Return the [X, Y] coordinate for the center point of the cell that contains the specified text.  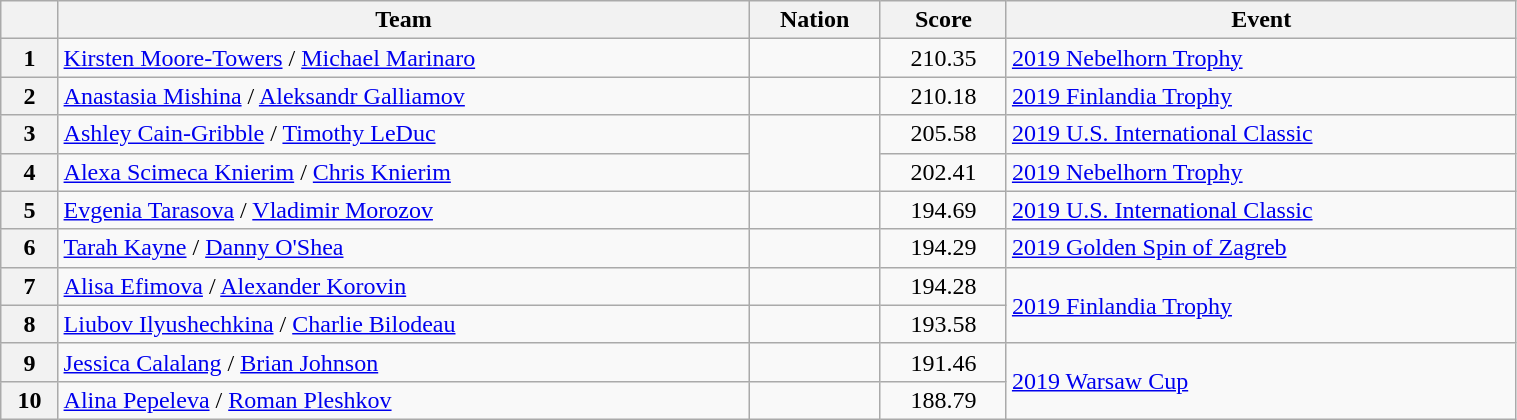
Score [943, 20]
2019 Warsaw Cup [1261, 381]
Tarah Kayne / Danny O'Shea [404, 248]
1 [30, 58]
Alina Pepeleva / Roman Pleshkov [404, 400]
210.18 [943, 96]
191.46 [943, 362]
Kirsten Moore-Towers / Michael Marinaro [404, 58]
194.29 [943, 248]
202.41 [943, 172]
2 [30, 96]
188.79 [943, 400]
194.28 [943, 286]
193.58 [943, 324]
Ashley Cain-Gribble / Timothy LeDuc [404, 134]
205.58 [943, 134]
Jessica Calalang / Brian Johnson [404, 362]
9 [30, 362]
Liubov Ilyushechkina / Charlie Bilodeau [404, 324]
8 [30, 324]
Evgenia Tarasova / Vladimir Morozov [404, 210]
210.35 [943, 58]
6 [30, 248]
194.69 [943, 210]
Anastasia Mishina / Aleksandr Galliamov [404, 96]
7 [30, 286]
2019 Golden Spin of Zagreb [1261, 248]
5 [30, 210]
10 [30, 400]
4 [30, 172]
3 [30, 134]
Team [404, 20]
Event [1261, 20]
Alexa Scimeca Knierim / Chris Knierim [404, 172]
Nation [814, 20]
Alisa Efimova / Alexander Korovin [404, 286]
